Locate the cell with the specified text and output its (X, Y) center coordinate. 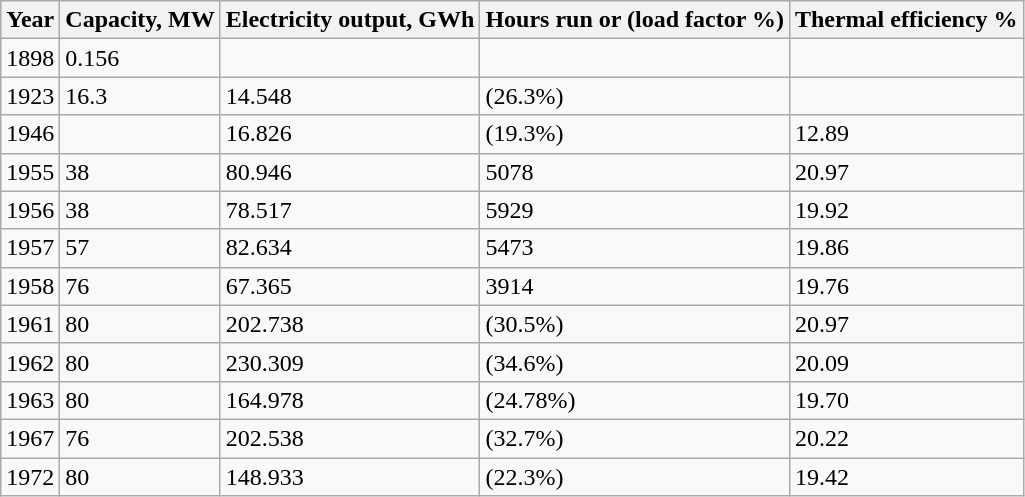
5078 (634, 172)
19.70 (906, 400)
16.826 (350, 134)
(22.3%) (634, 477)
1967 (30, 438)
148.933 (350, 477)
164.978 (350, 400)
Thermal efficiency % (906, 20)
19.92 (906, 210)
202.538 (350, 438)
57 (140, 248)
1963 (30, 400)
78.517 (350, 210)
1958 (30, 286)
(34.6%) (634, 362)
1957 (30, 248)
(26.3%) (634, 96)
5473 (634, 248)
(32.7%) (634, 438)
20.22 (906, 438)
19.76 (906, 286)
1923 (30, 96)
80.946 (350, 172)
Capacity, MW (140, 20)
(24.78%) (634, 400)
82.634 (350, 248)
1962 (30, 362)
1972 (30, 477)
14.548 (350, 96)
19.86 (906, 248)
(30.5%) (634, 324)
5929 (634, 210)
20.09 (906, 362)
0.156 (140, 58)
1946 (30, 134)
67.365 (350, 286)
Year (30, 20)
19.42 (906, 477)
1898 (30, 58)
12.89 (906, 134)
Hours run or (load factor %) (634, 20)
1955 (30, 172)
16.3 (140, 96)
1956 (30, 210)
(19.3%) (634, 134)
202.738 (350, 324)
3914 (634, 286)
Electricity output, GWh (350, 20)
230.309 (350, 362)
1961 (30, 324)
